Extract the (x, y) coordinate from the center of the cell holding the provided text.  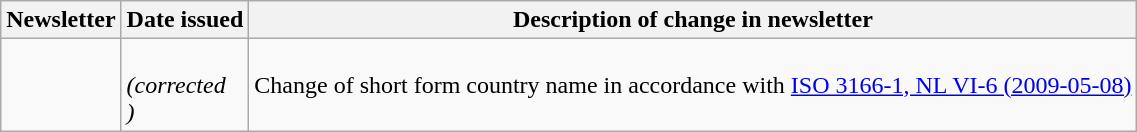
Newsletter (61, 20)
(corrected ) (185, 85)
Change of short form country name in accordance with ISO 3166-1, NL VI-6 (2009-05-08) (693, 85)
Description of change in newsletter (693, 20)
Date issued (185, 20)
